Find where the given text appears and provide that cell's center as (x, y) coordinate. 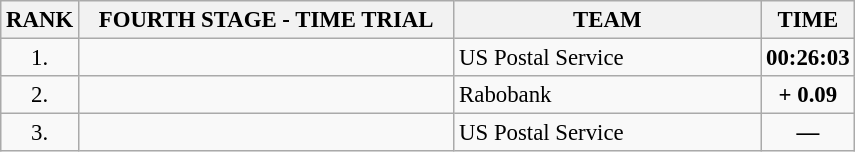
+ 0.09 (808, 95)
2. (40, 95)
TEAM (608, 20)
3. (40, 133)
— (808, 133)
1. (40, 58)
Rabobank (608, 95)
FOURTH STAGE - TIME TRIAL (266, 20)
00:26:03 (808, 58)
RANK (40, 20)
TIME (808, 20)
